Search for the cell housing the specified text and yield its [x, y] center coordinate. 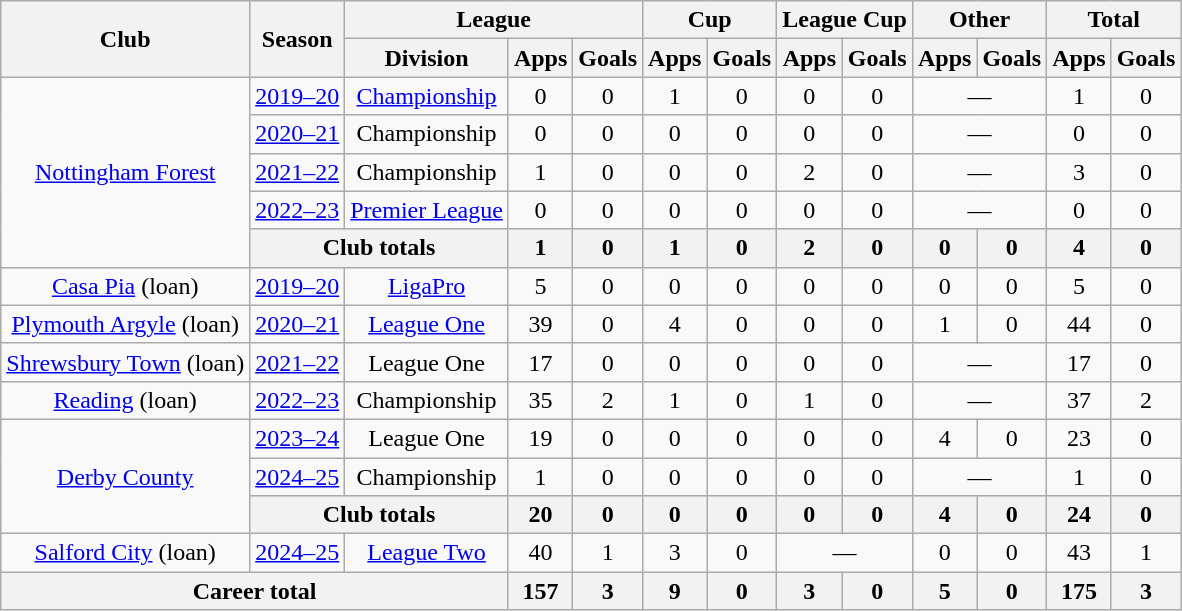
2023–24 [298, 438]
Casa Pia (loan) [126, 286]
Premier League [427, 210]
23 [1079, 438]
40 [540, 553]
43 [1079, 553]
League Cup [845, 20]
20 [540, 515]
Nottingham Forest [126, 172]
37 [1079, 400]
Season [298, 39]
Other [979, 20]
Salford City (loan) [126, 553]
9 [675, 591]
Total [1114, 20]
Division [427, 58]
157 [540, 591]
19 [540, 438]
44 [1079, 324]
League Two [427, 553]
Club [126, 39]
Cup [710, 20]
League [494, 20]
175 [1079, 591]
Shrewsbury Town (loan) [126, 362]
39 [540, 324]
Plymouth Argyle (loan) [126, 324]
Derby County [126, 476]
Reading (loan) [126, 400]
24 [1079, 515]
LigaPro [427, 286]
Career total [255, 591]
35 [540, 400]
